Return (x, y) of the center of cell containing provided text 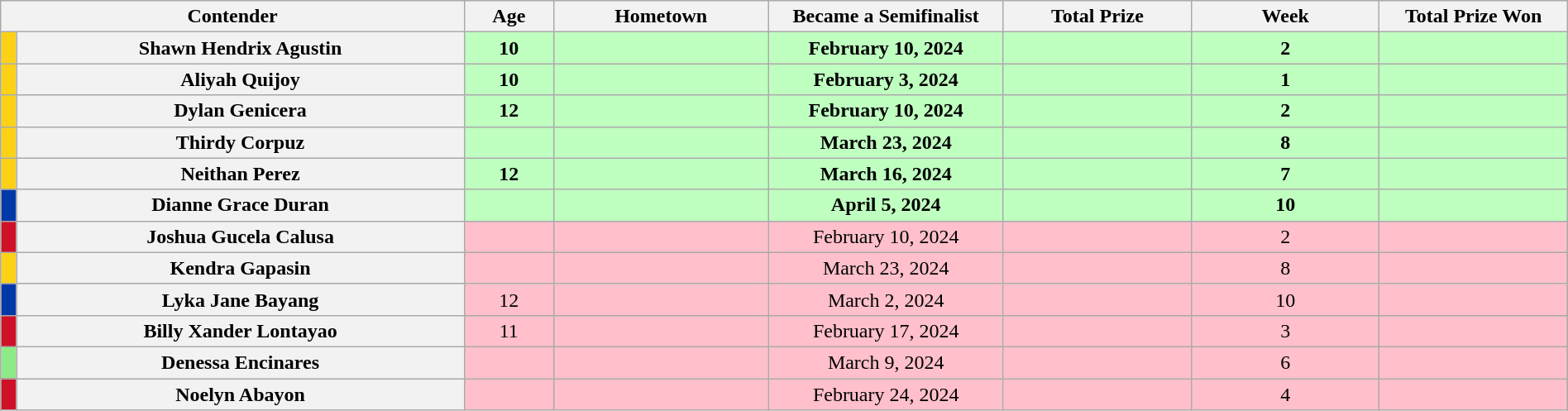
3 (1285, 331)
Noelyn Abayon (241, 394)
February 24, 2024 (886, 394)
4 (1285, 394)
Contender (233, 17)
1 (1285, 79)
Hometown (661, 17)
Joshua Gucela Calusa (241, 237)
Total Prize Won (1474, 17)
March 2, 2024 (886, 299)
11 (509, 331)
Lyka Jane Bayang (241, 299)
March 16, 2024 (886, 174)
March 9, 2024 (886, 362)
Denessa Encinares (241, 362)
6 (1285, 362)
Week (1285, 17)
Became a Semifinalist (886, 17)
Age (509, 17)
Shawn Hendrix Agustin (241, 48)
February 3, 2024 (886, 79)
7 (1285, 174)
Dianne Grace Duran (241, 205)
Thirdy Corpuz (241, 142)
Dylan Genicera (241, 111)
Aliyah Quijoy (241, 79)
Billy Xander Lontayao (241, 331)
April 5, 2024 (886, 205)
Total Prize (1097, 17)
Kendra Gapasin (241, 268)
Neithan Perez (241, 174)
February 17, 2024 (886, 331)
